Output the (x, y) coordinate of the center of the cell containing the given text.  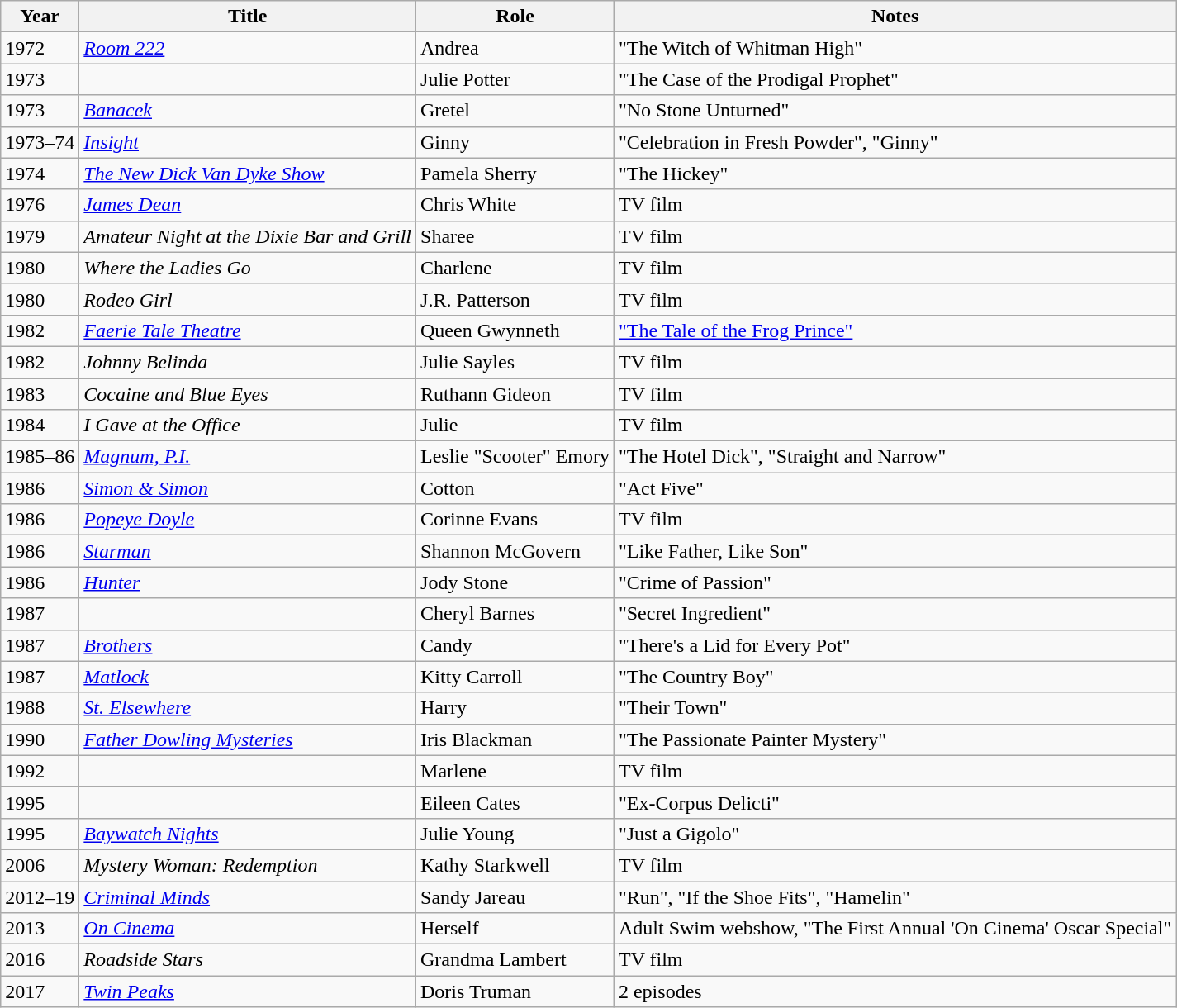
Rodeo Girl (248, 299)
Iris Blackman (515, 739)
Candy (515, 645)
1990 (40, 739)
Julie Young (515, 834)
Amateur Night at the Dixie Bar and Grill (248, 236)
Matlock (248, 677)
J.R. Patterson (515, 299)
Popeye Doyle (248, 520)
Herself (515, 929)
St. Elsewhere (248, 708)
Chris White (515, 205)
Cocaine and Blue Eyes (248, 394)
Cheryl Barnes (515, 614)
1983 (40, 394)
1984 (40, 426)
Grandma Lambert (515, 960)
"The Hickey" (895, 174)
"The Passionate Painter Mystery" (895, 739)
"Run", "If the Shoe Fits", "Hamelin" (895, 896)
1973–74 (40, 142)
"The Hotel Dick", "Straight and Narrow" (895, 457)
Julie Sayles (515, 362)
Queen Gwynneth (515, 330)
Shannon McGovern (515, 551)
2012–19 (40, 896)
Charlene (515, 268)
2017 (40, 991)
Faerie Tale Theatre (248, 330)
Notes (895, 17)
Gretel (515, 111)
2013 (40, 929)
"The Tale of the Frog Prince" (895, 330)
Adult Swim webshow, "The First Annual 'On Cinema' Oscar Special" (895, 929)
Title (248, 17)
"Their Town" (895, 708)
1992 (40, 771)
"There's a Lid for Every Pot" (895, 645)
Room 222 (248, 48)
Doris Truman (515, 991)
"Just a Gigolo" (895, 834)
Ginny (515, 142)
Eileen Cates (515, 802)
Leslie "Scooter" Emory (515, 457)
Sandy Jareau (515, 896)
Magnum, P.I. (248, 457)
Ruthann Gideon (515, 394)
"Celebration in Fresh Powder", "Ginny" (895, 142)
Sharee (515, 236)
Jody Stone (515, 582)
2016 (40, 960)
"Act Five" (895, 488)
Banacek (248, 111)
Corinne Evans (515, 520)
Role (515, 17)
Pamela Sherry (515, 174)
Where the Ladies Go (248, 268)
1976 (40, 205)
"Like Father, Like Son" (895, 551)
Simon & Simon (248, 488)
Julie Potter (515, 79)
Brothers (248, 645)
2 episodes (895, 991)
Mystery Woman: Redemption (248, 865)
Starman (248, 551)
1972 (40, 48)
2006 (40, 865)
Baywatch Nights (248, 834)
Andrea (515, 48)
Roadside Stars (248, 960)
Hunter (248, 582)
1988 (40, 708)
Johnny Belinda (248, 362)
On Cinema (248, 929)
"No Stone Unturned" (895, 111)
Kitty Carroll (515, 677)
"Secret Ingredient" (895, 614)
1974 (40, 174)
Year (40, 17)
Father Dowling Mysteries (248, 739)
Cotton (515, 488)
Julie (515, 426)
"Crime of Passion" (895, 582)
Marlene (515, 771)
1979 (40, 236)
"The Witch of Whitman High" (895, 48)
"The Case of the Prodigal Prophet" (895, 79)
I Gave at the Office (248, 426)
James Dean (248, 205)
"Ex-Corpus Delicti" (895, 802)
The New Dick Van Dyke Show (248, 174)
Criminal Minds (248, 896)
Insight (248, 142)
Twin Peaks (248, 991)
1985–86 (40, 457)
Kathy Starkwell (515, 865)
Harry (515, 708)
"The Country Boy" (895, 677)
